Determine the (X, Y) coordinate at the center of the cell enclosing the given text.  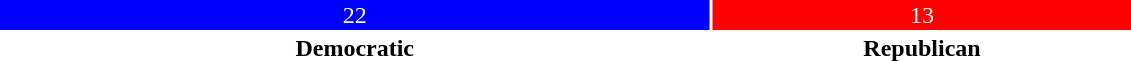
22 (354, 15)
13 (922, 15)
